Pinpoint the cell where the given text exists, returning its [x, y] midpoint coordinate. 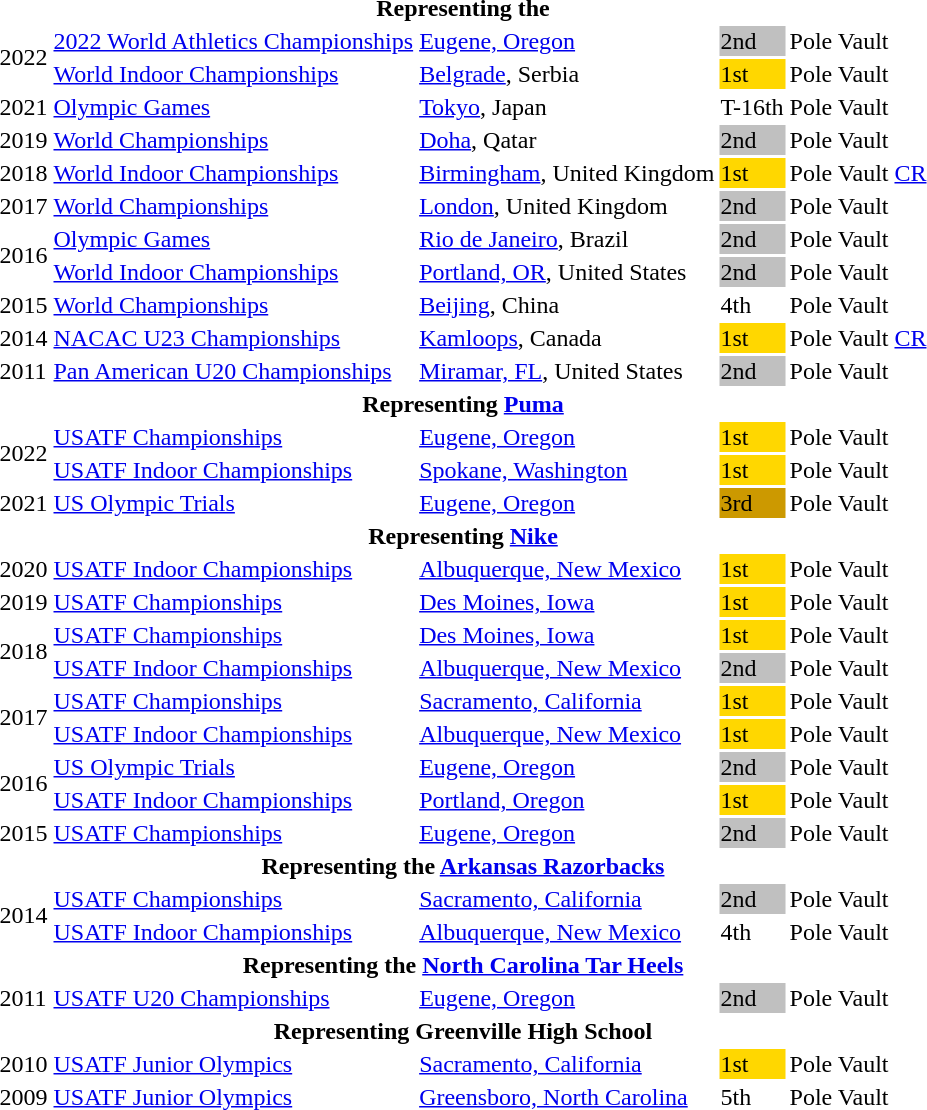
Pan American U20 Championships [234, 371]
Belgrade, Serbia [567, 74]
Spokane, Washington [567, 470]
NACAC U23 Championships [234, 338]
Kamloops, Canada [567, 338]
3rd [752, 503]
Tokyo, Japan [567, 107]
London, United Kingdom [567, 206]
Doha, Qatar [567, 140]
Miramar, FL, United States [567, 371]
USATF U20 Championships [234, 998]
USATF Junior Olympics [234, 1064]
Birmingham, United Kingdom [567, 173]
Portland, Oregon [567, 800]
T-16th [752, 107]
Portland, OR, United States [567, 272]
Rio de Janeiro, Brazil [567, 239]
2022 World Athletics Championships [234, 41]
Beijing, China [567, 305]
